For the text-containing cell, return its midpoint in [x, y] coordinate format. 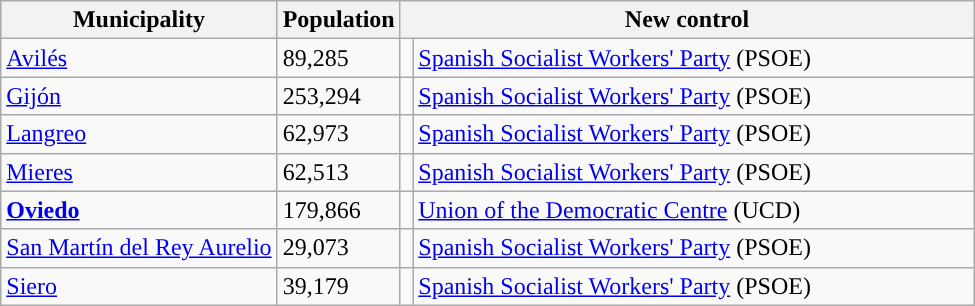
62,973 [338, 134]
Avilés [139, 58]
Mieres [139, 172]
253,294 [338, 96]
29,073 [338, 248]
89,285 [338, 58]
Langreo [139, 134]
Oviedo [139, 210]
179,866 [338, 210]
San Martín del Rey Aurelio [139, 248]
Population [338, 20]
Gijón [139, 96]
New control [687, 20]
39,179 [338, 286]
Siero [139, 286]
Municipality [139, 20]
Union of the Democratic Centre (UCD) [694, 210]
62,513 [338, 172]
